Search for the cell housing the specified text and yield its [X, Y] center coordinate. 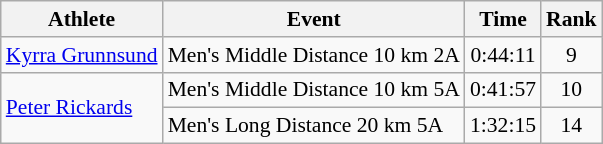
Event [314, 19]
1:32:15 [503, 126]
10 [572, 90]
9 [572, 55]
Men's Middle Distance 10 km 5A [314, 90]
Athlete [82, 19]
Time [503, 19]
Men's Long Distance 20 km 5A [314, 126]
Peter Rickards [82, 108]
Rank [572, 19]
14 [572, 126]
Men's Middle Distance 10 km 2A [314, 55]
0:41:57 [503, 90]
0:44:11 [503, 55]
Kyrra Grunnsund [82, 55]
